Search for the cell housing the specified text and yield its (X, Y) center coordinate. 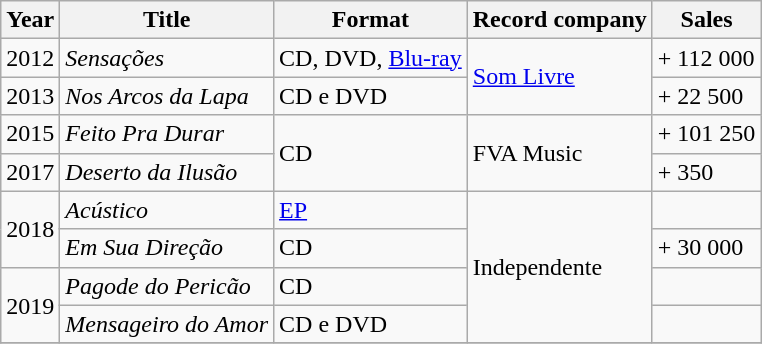
+ 350 (706, 172)
Em Sua Direção (167, 248)
Year (30, 20)
Som Livre (560, 77)
Sensações (167, 58)
Sales (706, 20)
Deserto da Ilusão (167, 172)
+ 112 000 (706, 58)
Pagode do Pericão (167, 286)
CD, DVD, Blu-ray (371, 58)
Acústico (167, 210)
+ 22 500 (706, 96)
+ 101 250 (706, 134)
2015 (30, 134)
Mensageiro do Amor (167, 324)
2012 (30, 58)
2019 (30, 305)
Record company (560, 20)
+ 30 000 (706, 248)
2013 (30, 96)
Nos Arcos da Lapa (167, 96)
2018 (30, 229)
2017 (30, 172)
Independente (560, 267)
EP (371, 210)
Format (371, 20)
Feito Pra Durar (167, 134)
Title (167, 20)
FVA Music (560, 153)
